For the text-containing cell, return its midpoint in (x, y) coordinate format. 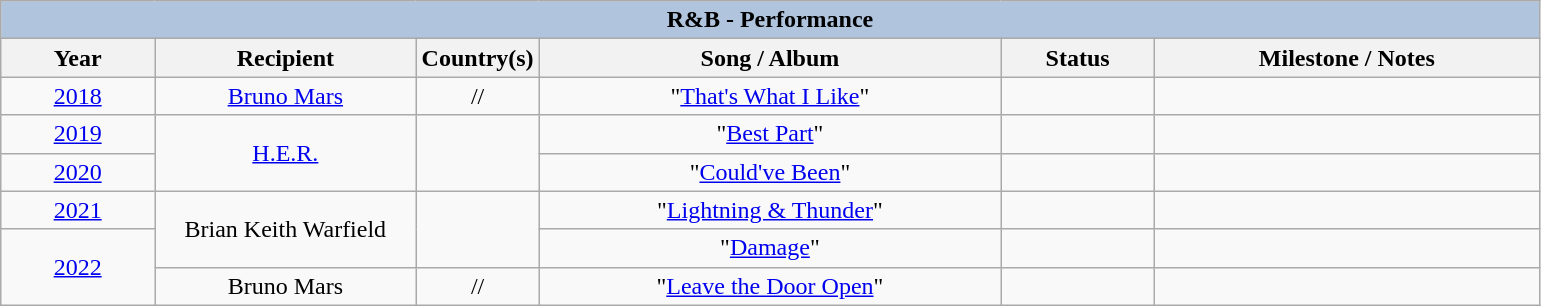
Brian Keith Warfield (286, 229)
2021 (78, 210)
2022 (78, 267)
2019 (78, 134)
Status (1078, 58)
Song / Album (770, 58)
"Leave the Door Open" (770, 286)
Recipient (286, 58)
Year (78, 58)
2020 (78, 172)
"Lightning & Thunder" (770, 210)
R&B - Performance (770, 20)
"Damage" (770, 248)
H.E.R. (286, 153)
Country(s) (478, 58)
Milestone / Notes (1346, 58)
2018 (78, 96)
"That's What I Like" (770, 96)
"Could've Been" (770, 172)
"Best Part" (770, 134)
